Output the [X, Y] coordinate of the center of the cell containing the given text.  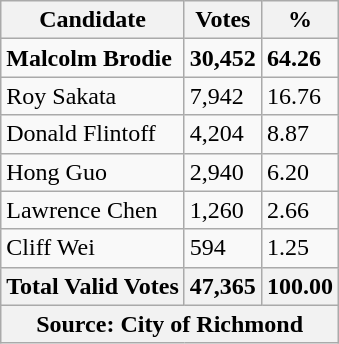
2,940 [222, 172]
Roy Sakata [93, 96]
Cliff Wei [93, 248]
7,942 [222, 96]
6.20 [300, 172]
Source: City of Richmond [170, 324]
8.87 [300, 134]
Hong Guo [93, 172]
30,452 [222, 58]
Candidate [93, 20]
1,260 [222, 210]
Donald Flintoff [93, 134]
4,204 [222, 134]
64.26 [300, 58]
100.00 [300, 286]
594 [222, 248]
16.76 [300, 96]
2.66 [300, 210]
% [300, 20]
1.25 [300, 248]
Votes [222, 20]
Total Valid Votes [93, 286]
Malcolm Brodie [93, 58]
Lawrence Chen [93, 210]
47,365 [222, 286]
